Scan for the cell matching the given text and deliver its [X, Y] coordinate at center. 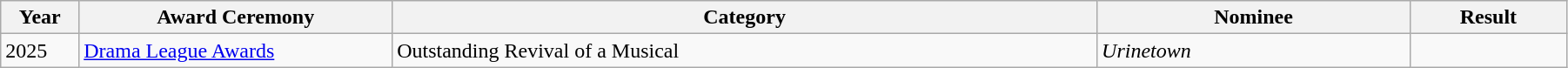
Year [40, 17]
Category [745, 17]
Urinetown [1254, 51]
Award Ceremony [236, 17]
2025 [40, 51]
Nominee [1254, 17]
Outstanding Revival of a Musical [745, 51]
Result [1488, 17]
Drama League Awards [236, 51]
